Output the [x, y] coordinate of the center of the cell containing the given text.  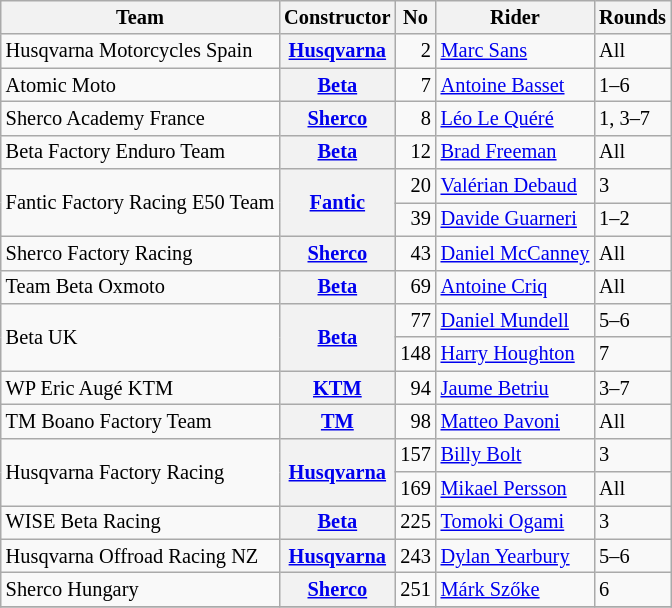
Sherco Hungary [140, 589]
Marc Sans [516, 51]
Atomic Moto [140, 85]
Billy Bolt [516, 455]
TM [337, 421]
Antoine Basset [516, 85]
20 [415, 186]
169 [415, 489]
Team [140, 17]
TM Boano Factory Team [140, 421]
Tomoki Ogami [516, 522]
1, 3–7 [632, 118]
77 [415, 320]
243 [415, 556]
98 [415, 421]
WP Eric Augé KTM [140, 388]
Harry Houghton [516, 354]
12 [415, 152]
WISE Beta Racing [140, 522]
Daniel McCanney [516, 253]
Jaume Betriu [516, 388]
Husqvarna Motorcycles Spain [140, 51]
KTM [337, 388]
1–6 [632, 85]
225 [415, 522]
Husqvarna Offroad Racing NZ [140, 556]
Sherco Factory Racing [140, 253]
Beta UK [140, 336]
3–7 [632, 388]
94 [415, 388]
Dylan Yearbury [516, 556]
Antoine Criq [516, 287]
Brad Freeman [516, 152]
Beta Factory Enduro Team [140, 152]
69 [415, 287]
Fantic [337, 202]
Léo Le Quéré [516, 118]
251 [415, 589]
157 [415, 455]
Mikael Persson [516, 489]
148 [415, 354]
39 [415, 219]
No [415, 17]
2 [415, 51]
Team Beta Oxmoto [140, 287]
Sherco Academy France [140, 118]
Daniel Mundell [516, 320]
43 [415, 253]
8 [415, 118]
Rider [516, 17]
Valérian Debaud [516, 186]
Rounds [632, 17]
Constructor [337, 17]
6 [632, 589]
Fantic Factory Racing E50 Team [140, 202]
Márk Szőke [516, 589]
Husqvarna Factory Racing [140, 472]
1–2 [632, 219]
Matteo Pavoni [516, 421]
Davide Guarneri [516, 219]
